Search for the cell housing the specified text and yield its (X, Y) center coordinate. 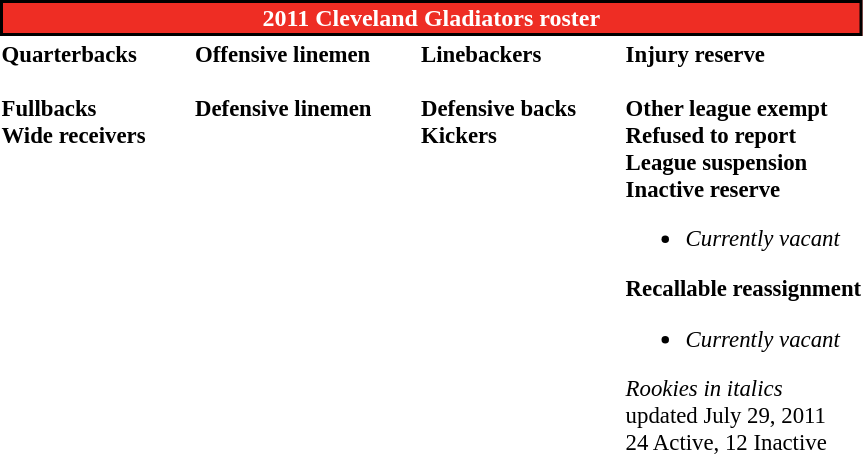
2011 Cleveland Gladiators roster (432, 18)
